Extract the (X, Y) coordinate from the center of the cell holding the provided text.  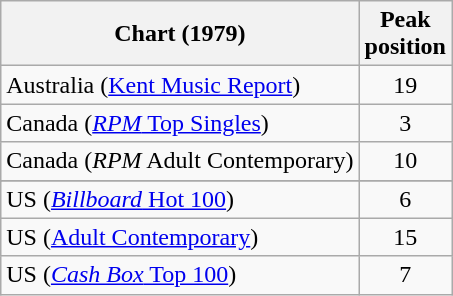
19 (405, 85)
US (Billboard Hot 100) (180, 199)
Canada (RPM Top Singles) (180, 123)
Peakposition (405, 34)
7 (405, 275)
15 (405, 237)
6 (405, 199)
Canada (RPM Adult Contemporary) (180, 161)
3 (405, 123)
Australia (Kent Music Report) (180, 85)
Chart (1979) (180, 34)
10 (405, 161)
US (Cash Box Top 100) (180, 275)
US (Adult Contemporary) (180, 237)
